Pinpoint the cell where the given text exists, returning its [x, y] midpoint coordinate. 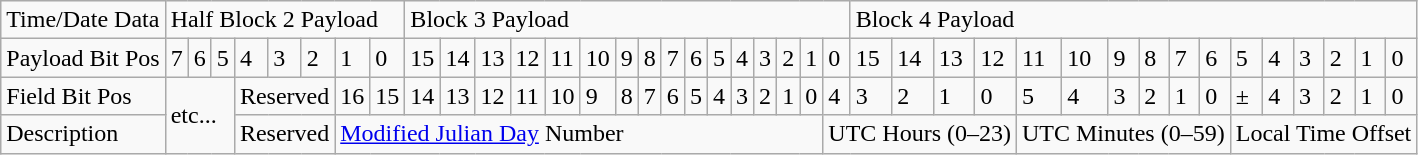
Block 3 Payload [628, 20]
16 [352, 96]
Modified Julian Day Number [579, 134]
Local Time Offset [1324, 134]
UTC Minutes (0–59) [1123, 134]
Block 4 Payload [1134, 20]
Description [83, 134]
Payload Bit Pos [83, 58]
Half Block 2 Payload [285, 20]
Time/Date Data [83, 20]
etc... [200, 115]
± [1246, 96]
UTC Hours (0–23) [920, 134]
Field Bit Pos [83, 96]
